Capture the cell that displays the provided text and extract its (x, y) central coordinate. 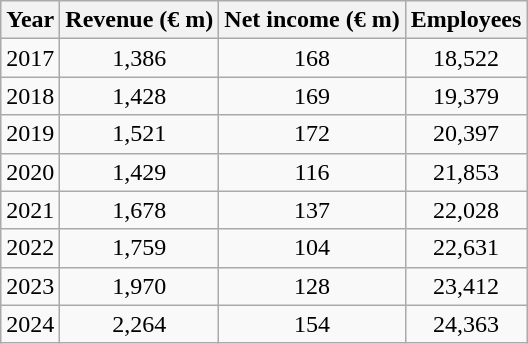
Year (30, 20)
154 (312, 324)
Revenue (€ m) (140, 20)
128 (312, 286)
22,028 (466, 210)
23,412 (466, 286)
1,521 (140, 134)
116 (312, 172)
137 (312, 210)
1,429 (140, 172)
24,363 (466, 324)
19,379 (466, 96)
1,386 (140, 58)
20,397 (466, 134)
1,678 (140, 210)
104 (312, 248)
1,759 (140, 248)
2019 (30, 134)
1,970 (140, 286)
2,264 (140, 324)
18,522 (466, 58)
22,631 (466, 248)
1,428 (140, 96)
Net income (€ m) (312, 20)
169 (312, 96)
2018 (30, 96)
2020 (30, 172)
Employees (466, 20)
2024 (30, 324)
2023 (30, 286)
2022 (30, 248)
172 (312, 134)
2017 (30, 58)
2021 (30, 210)
168 (312, 58)
21,853 (466, 172)
